Locate the cell with the specified text and output its [X, Y] center coordinate. 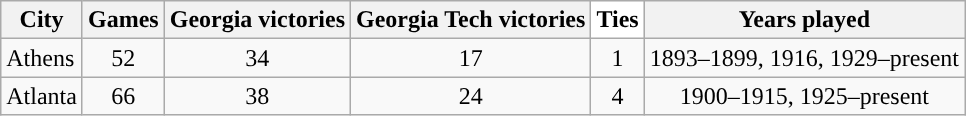
Ties [618, 20]
Georgia victories [257, 20]
38 [257, 96]
17 [471, 58]
City [42, 20]
Athens [42, 58]
1 [618, 58]
52 [123, 58]
66 [123, 96]
4 [618, 96]
34 [257, 58]
24 [471, 96]
1900–1915, 1925–present [804, 96]
1893–1899, 1916, 1929–present [804, 58]
Georgia Tech victories [471, 20]
Games [123, 20]
Years played [804, 20]
Atlanta [42, 96]
